For the text-containing cell, return its midpoint in [x, y] coordinate format. 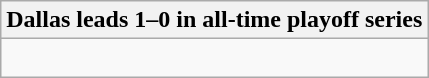
Dallas leads 1–0 in all-time playoff series [214, 20]
